Output the (x, y) coordinate of the center of the cell containing the given text.  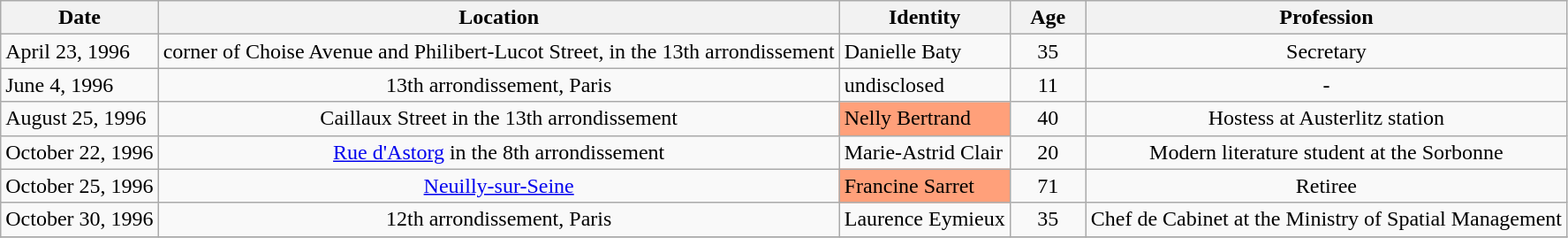
Hostess at Austerlitz station (1326, 119)
Marie-Astrid Clair (924, 152)
Secretary (1326, 51)
- (1326, 85)
40 (1048, 119)
Francine Sarret (924, 186)
12th arrondissement, Paris (498, 219)
20 (1048, 152)
Location (498, 18)
October 30, 1996 (80, 219)
11 (1048, 85)
Date (80, 18)
Chef de Cabinet at the Ministry of Spatial Management (1326, 219)
Neuilly-sur-Seine (498, 186)
Rue d'Astorg in the 8th arrondissement (498, 152)
October 25, 1996 (80, 186)
Identity (924, 18)
Laurence Eymieux (924, 219)
Nelly Bertrand (924, 119)
Caillaux Street in the 13th arrondissement (498, 119)
13th arrondissement, Paris (498, 85)
April 23, 1996 (80, 51)
undisclosed (924, 85)
71 (1048, 186)
October 22, 1996 (80, 152)
Modern literature student at the Sorbonne (1326, 152)
Danielle Baty (924, 51)
August 25, 1996 (80, 119)
Profession (1326, 18)
Age (1048, 18)
Retiree (1326, 186)
corner of Choise Avenue and Philibert-Lucot Street, in the 13th arrondissement (498, 51)
June 4, 1996 (80, 85)
